Pinpoint the cell where the given text exists, returning its [X, Y] midpoint coordinate. 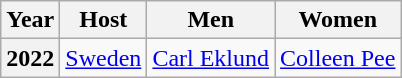
Men [211, 20]
2022 [30, 58]
Year [30, 20]
Colleen Pee [338, 58]
Women [338, 20]
Carl Eklund [211, 58]
Host [104, 20]
Sweden [104, 58]
